Extract the (x, y) coordinate from the center of the cell holding the provided text.  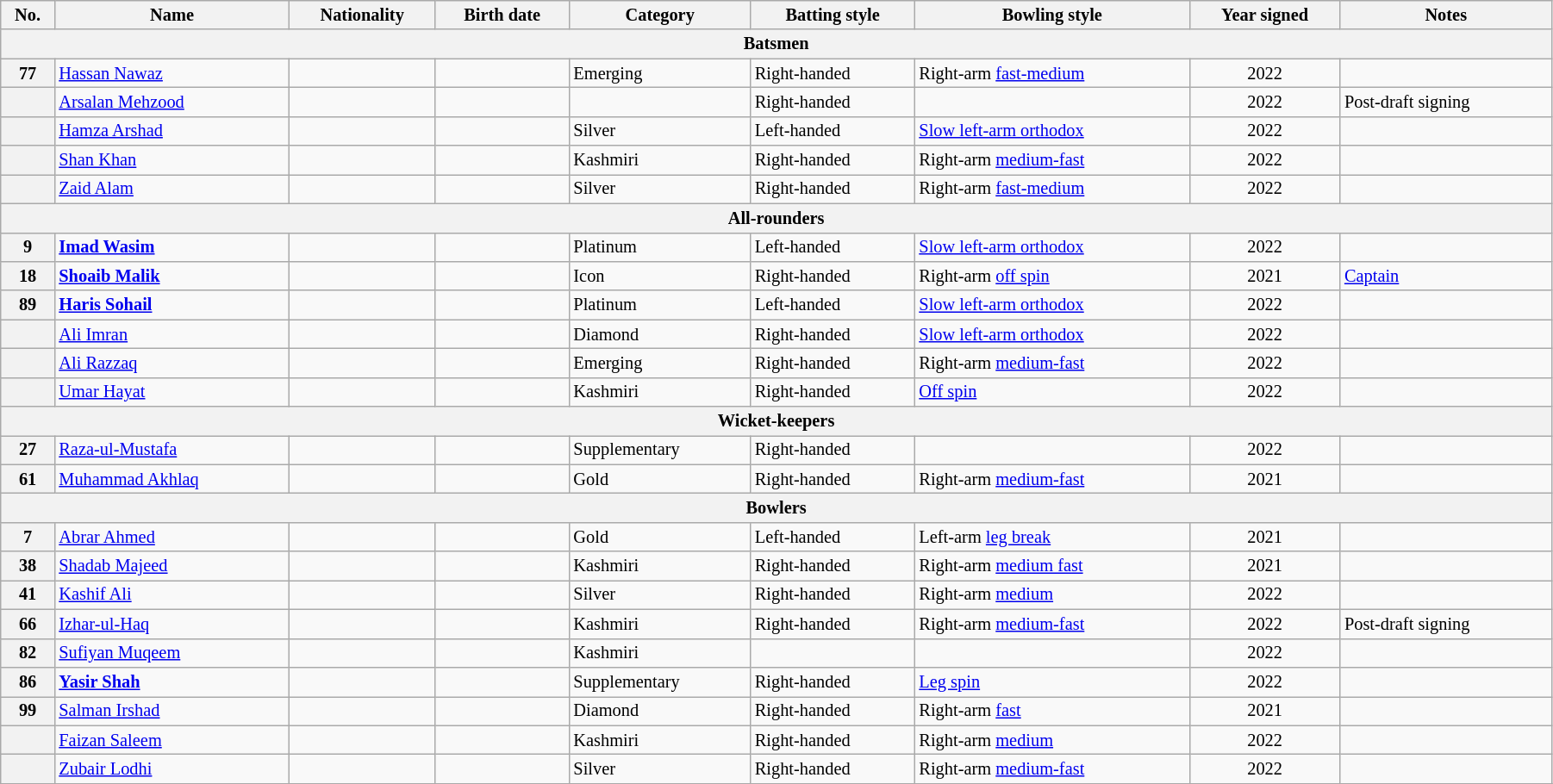
99 (28, 711)
Imad Wasim (172, 247)
Left-arm leg break (1051, 537)
41 (28, 594)
Raza-ul-Mustafa (172, 450)
Leg spin (1051, 681)
Nationality (362, 15)
Icon (659, 276)
Category (659, 15)
All-rounders (776, 218)
Right-arm off spin (1051, 276)
Hamza Arshad (172, 131)
Haris Sohail (172, 305)
Zubair Lodhi (172, 768)
Name (172, 15)
Captain (1446, 276)
Bowlers (776, 507)
86 (28, 681)
Bowling style (1051, 15)
7 (28, 537)
Salman Irshad (172, 711)
18 (28, 276)
Abrar Ahmed (172, 537)
Umar Hayat (172, 392)
Ali Razzaq (172, 363)
89 (28, 305)
No. (28, 15)
Yasir Shah (172, 681)
Kashif Ali (172, 594)
Batting style (833, 15)
Batsmen (776, 44)
38 (28, 566)
Ali Imran (172, 334)
Izhar-ul-Haq (172, 624)
Sufiyan Muqeem (172, 653)
Off spin (1051, 392)
Zaid Alam (172, 189)
Right-arm medium fast (1051, 566)
9 (28, 247)
Notes (1446, 15)
Birth date (502, 15)
61 (28, 479)
Shan Khan (172, 160)
Arsalan Mehzood (172, 102)
Muhammad Akhlaq (172, 479)
Shadab Majeed (172, 566)
Year signed (1265, 15)
Hassan Nawaz (172, 73)
Wicket-keepers (776, 421)
Shoaib Malik (172, 276)
27 (28, 450)
Right-arm fast (1051, 711)
66 (28, 624)
77 (28, 73)
Faizan Saleem (172, 740)
82 (28, 653)
